Determine the [x, y] coordinate at the center of the cell enclosing the given text.  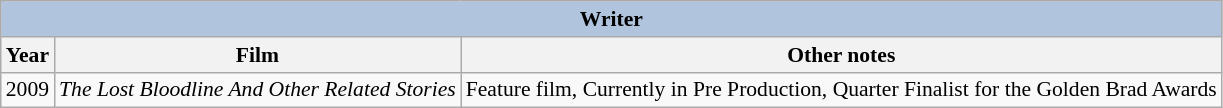
The Lost Bloodline And Other Related Stories [258, 90]
Writer [612, 19]
Film [258, 55]
Feature film, Currently in Pre Production, Quarter Finalist for the Golden Brad Awards [842, 90]
Year [28, 55]
Other notes [842, 55]
2009 [28, 90]
